Provide the (x, y) coordinate of the cell's center where the given text is located.  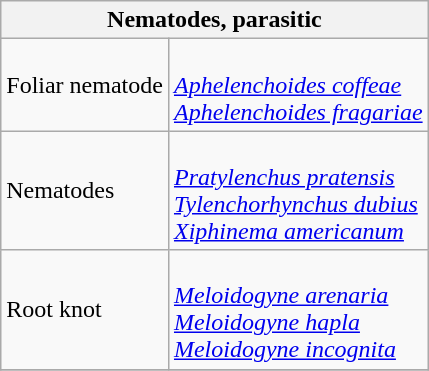
Foliar nematode (85, 85)
Pratylenchus pratensis Tylenchorhynchus dubius Xiphinema americanum (298, 190)
Aphelenchoides coffeae Aphelenchoides fragariae (298, 85)
Root knot (85, 310)
Nematodes (85, 190)
Nematodes, parasitic (214, 20)
Meloidogyne arenaria Meloidogyne hapla Meloidogyne incognita (298, 310)
